Locate the cell with the specified text and output its [X, Y] center coordinate. 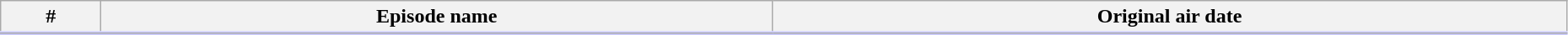
# [51, 17]
Episode name [437, 17]
Original air date [1170, 17]
